Return [X, Y] of the center of cell containing provided text 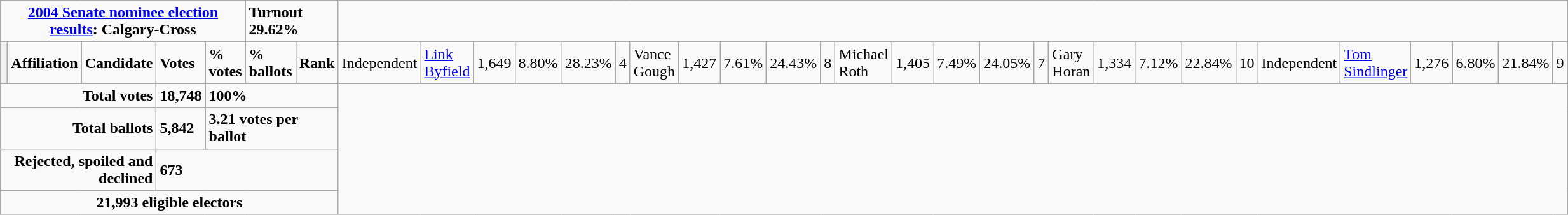
22.84% [1209, 62]
10 [1247, 62]
7.12% [1158, 62]
Link Byfield [447, 62]
1,276 [1431, 62]
1,405 [913, 62]
7.61% [744, 62]
1,427 [699, 62]
673 [247, 169]
Candidate [119, 62]
3.21 votes per ballot [272, 128]
9 [1560, 62]
1,334 [1115, 62]
5,842 [181, 128]
24.43% [793, 62]
6.80% [1476, 62]
7 [1041, 62]
8.80% [538, 62]
4 [623, 62]
Rank [317, 62]
21.84% [1525, 62]
21,993 eligible electors [169, 202]
100% [272, 95]
7.49% [957, 62]
28.23% [589, 62]
% ballots [271, 62]
Total votes [79, 95]
Votes [181, 62]
Turnout 29.62% [292, 22]
Gary Horan [1072, 62]
8 [828, 62]
Michael Roth [864, 62]
Total ballots [79, 128]
1,649 [494, 62]
24.05% [1007, 62]
Rejected, spoiled and declined [79, 169]
2004 Senate nominee election results: Calgary-Cross [123, 22]
Affiliation [44, 62]
% votes [225, 62]
18,748 [181, 95]
Vance Gough [654, 62]
Tom Sindlinger [1375, 62]
